Provide the (x, y) coordinate of the cell's center where the given text is located.  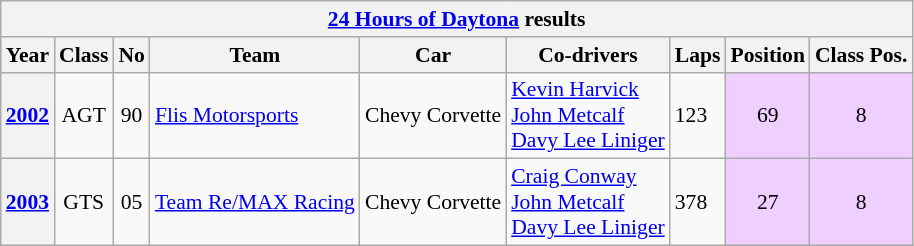
Team Re/MAX Racing (255, 202)
AGT (84, 116)
GTS (84, 202)
Team (255, 55)
69 (767, 116)
Year (28, 55)
Co-drivers (588, 55)
2002 (28, 116)
Craig Conway John Metcalf Davy Lee Liniger (588, 202)
Class (84, 55)
27 (767, 202)
123 (698, 116)
90 (132, 116)
Flis Motorsports (255, 116)
2003 (28, 202)
24 Hours of Daytona results (457, 19)
378 (698, 202)
No (132, 55)
05 (132, 202)
Car (433, 55)
Position (767, 55)
Class Pos. (861, 55)
Laps (698, 55)
Kevin Harvick John Metcalf Davy Lee Liniger (588, 116)
